Return the [X, Y] coordinate for the center point of the cell that contains the specified text.  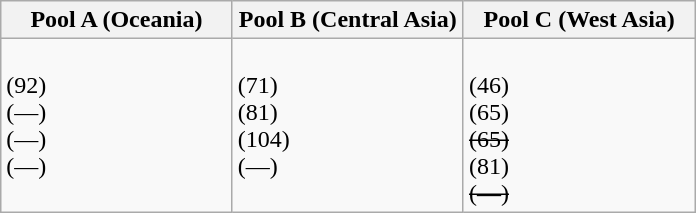
Pool A (Oceania) [116, 20]
(46) (65) (65) (81) (—) [578, 126]
Pool C (West Asia) [578, 20]
Pool B (Central Asia) [348, 20]
(92) (—) (—) (—) [116, 126]
(71) (81) (104) (—) [348, 126]
